Pinpoint the cell where the given text exists, returning its [x, y] midpoint coordinate. 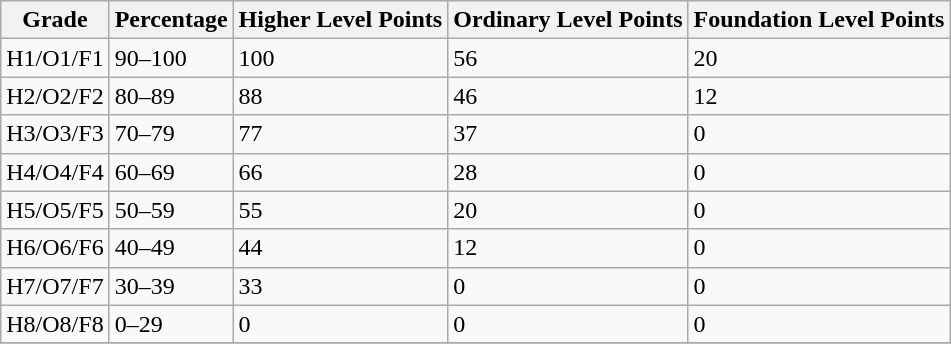
77 [340, 134]
37 [568, 134]
60–69 [171, 172]
H7/O7/F7 [55, 286]
Foundation Level Points [819, 20]
H4/O4/F4 [55, 172]
Grade [55, 20]
55 [340, 210]
66 [340, 172]
40–49 [171, 248]
100 [340, 58]
44 [340, 248]
H8/O8/F8 [55, 324]
80–89 [171, 96]
70–79 [171, 134]
H2/O2/F2 [55, 96]
Percentage [171, 20]
H5/O5/F5 [55, 210]
28 [568, 172]
33 [340, 286]
H3/O3/F3 [55, 134]
50–59 [171, 210]
30–39 [171, 286]
46 [568, 96]
Ordinary Level Points [568, 20]
56 [568, 58]
Higher Level Points [340, 20]
88 [340, 96]
H6/O6/F6 [55, 248]
90–100 [171, 58]
H1/O1/F1 [55, 58]
0–29 [171, 324]
